Scan for the cell matching the given text and deliver its [X, Y] coordinate at center. 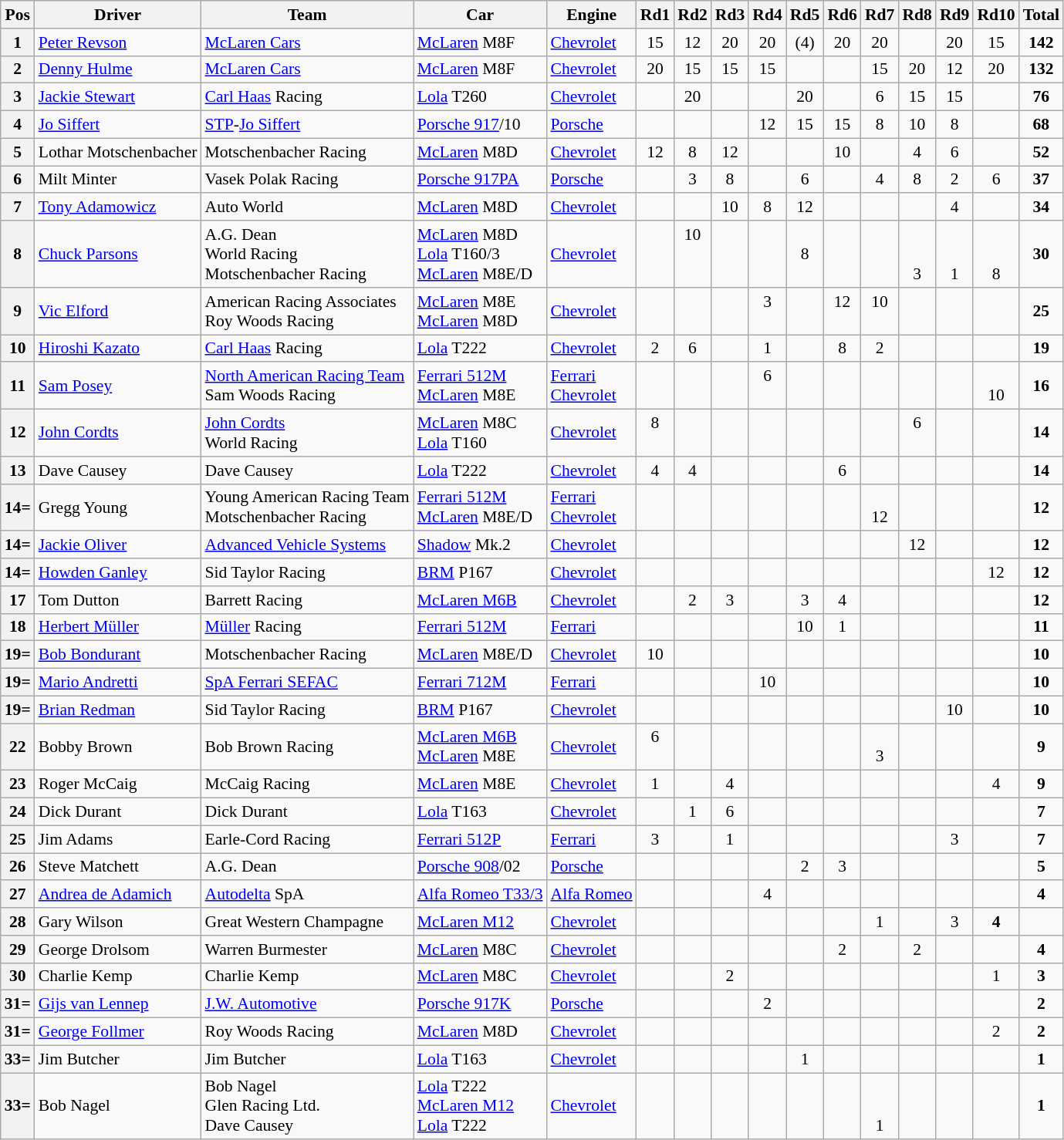
Denny Hulme [118, 69]
Bob Brown Racing [307, 747]
A.G. Dean [307, 867]
Rd10 [995, 15]
Porsche 908/02 [480, 867]
Rd5 [806, 15]
McLaren M8CLola T160 [480, 433]
Peter Revson [118, 42]
Milt Minter [118, 180]
Ferrari 712M [480, 683]
Jackie Stewart [118, 97]
A.G. Dean World Racing Motschenbacher Racing [307, 255]
Ferrari 512M [480, 627]
Barrett Racing [307, 600]
George Drolsom [118, 949]
52 [1042, 152]
John Cordts World Racing [307, 433]
McCaig Racing [307, 784]
Alfa Romeo [591, 895]
Rd6 [843, 15]
Tom Dutton [118, 600]
Porsche 917/10 [480, 125]
Warren Burmester [307, 949]
Rd7 [880, 15]
Müller Racing [307, 627]
American Racing Associates Roy Woods Racing [307, 312]
Rd2 [693, 15]
Great Western Champagne [307, 922]
Lola T260 [480, 97]
Rd8 [917, 15]
76 [1042, 97]
142 [1042, 42]
Bobby Brown [118, 747]
STP-Jo Siffert [307, 125]
Mario Andretti [118, 683]
Jo Siffert [118, 125]
Herbert Müller [118, 627]
Jackie Oliver [118, 545]
16 [1042, 386]
Autodelta SpA [307, 895]
Porsche 917PA [480, 180]
Andrea de Adamich [118, 895]
132 [1042, 69]
Porsche 917K [480, 1004]
Auto World [307, 207]
Vasek Polak Racing [307, 180]
Brian Redman [118, 710]
Sam Posey [118, 386]
Gijs van Lennep [118, 1004]
Driver [118, 15]
SpA Ferrari SEFAC [307, 683]
Engine [591, 15]
37 [1042, 180]
Vic Elford [118, 312]
Car [480, 15]
22 [18, 747]
Ferrari 512MMcLaren M8E [480, 386]
McLaren M8DLola T160/3McLaren M8E/D [480, 255]
24 [18, 812]
Ferrari 512MMcLaren M8E/D [480, 508]
Rd4 [767, 15]
Steve Matchett [118, 867]
Team [307, 15]
Young American Racing Team Motschenbacher Racing [307, 508]
18 [18, 627]
17 [18, 600]
34 [1042, 207]
Bob Nagel Glen Racing Ltd. Dave Causey [307, 1106]
29 [18, 949]
J.W. Automotive [307, 1004]
13 [18, 471]
Earle-Cord Racing [307, 839]
Roger McCaig [118, 784]
Lola T222McLaren M12Lola T222 [480, 1106]
Bob Nagel [118, 1106]
McLaren M12 [480, 922]
Gregg Young [118, 508]
McLaren M8EMcLaren M8D [480, 312]
McLaren M8E [480, 784]
McLaren M8E/D [480, 655]
Total [1042, 15]
26 [18, 867]
27 [18, 895]
(4) [806, 42]
Advanced Vehicle Systems [307, 545]
Shadow Mk.2 [480, 545]
Alfa Romeo T33/3 [480, 895]
19 [1042, 349]
28 [18, 922]
Lothar Motschenbacher [118, 152]
Howden Ganley [118, 572]
McLaren M6BMcLaren M8E [480, 747]
Rd9 [955, 15]
Roy Woods Racing [307, 1032]
68 [1042, 125]
Bob Bondurant [118, 655]
North American Racing Team Sam Woods Racing [307, 386]
Chuck Parsons [118, 255]
Pos [18, 15]
Gary Wilson [118, 922]
John Cordts [118, 433]
McLaren M6B [480, 600]
Rd3 [730, 15]
23 [18, 784]
Hiroshi Kazato [118, 349]
Rd1 [656, 15]
Jim Adams [118, 839]
Ferrari 512P [480, 839]
Tony Adamowicz [118, 207]
George Follmer [118, 1032]
